Find where the given text appears and provide that cell's center as (x, y) coordinate. 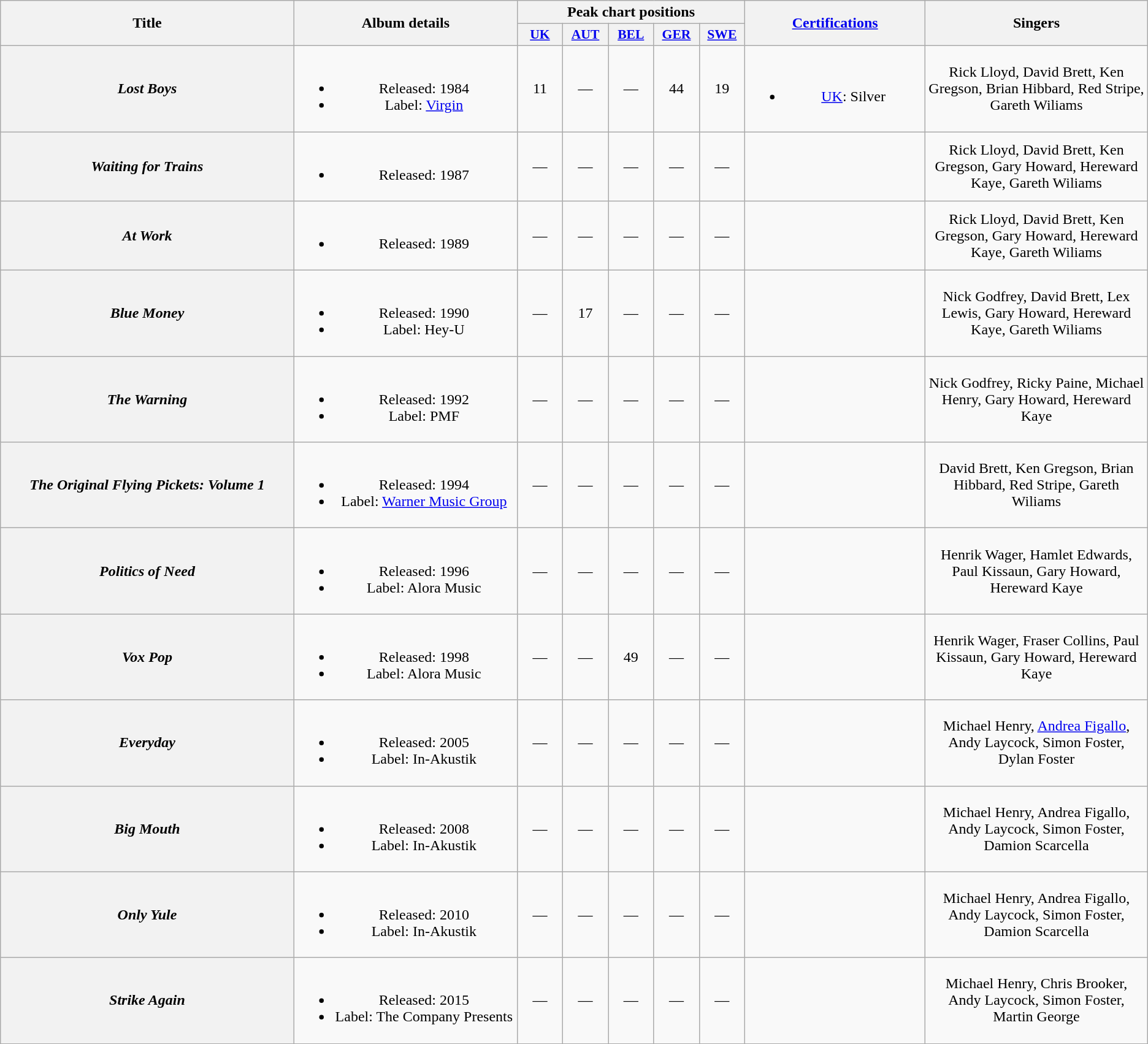
UK: Silver (835, 88)
Released: 2010Label: In-Akustik (405, 915)
Title (147, 23)
Michael Henry, Chris Brooker, Andy Laycock, Simon Foster, Martin George (1036, 1000)
Everyday (147, 743)
Rick Lloyd, David Brett, Ken Gregson, Brian Hibbard, Red Stripe, Gareth Wiliams (1036, 88)
AUT (585, 35)
49 (631, 657)
17 (585, 313)
Released: 1992Label: PMF (405, 399)
Only Yule (147, 915)
11 (540, 88)
Released: 1987 (405, 166)
Blue Money (147, 313)
Released: 1994Label: Warner Music Group (405, 485)
Lost Boys (147, 88)
David Brett, Ken Gregson, Brian Hibbard, Red Stripe, Gareth Wiliams (1036, 485)
Released: 1998Label: Alora Music (405, 657)
Released: 1989 (405, 236)
Singers (1036, 23)
The Original Flying Pickets: Volume 1 (147, 485)
Released: 1990Label: Hey-U (405, 313)
Released: 1996Label: Alora Music (405, 571)
UK (540, 35)
Big Mouth (147, 829)
Album details (405, 23)
The Warning (147, 399)
Vox Pop (147, 657)
Henrik Wager, Fraser Collins, Paul Kissaun, Gary Howard, Hereward Kaye (1036, 657)
Released: 2008Label: In-Akustik (405, 829)
Politics of Need (147, 571)
19 (722, 88)
Released: 2015Label: The Company Presents (405, 1000)
SWE (722, 35)
Michael Henry, Andrea Figallo, Andy Laycock, Simon Foster, Dylan Foster (1036, 743)
Peak chart positions (632, 12)
44 (676, 88)
Nick Godfrey, Ricky Paine, Michael Henry, Gary Howard, Hereward Kaye (1036, 399)
Strike Again (147, 1000)
Certifications (835, 23)
BEL (631, 35)
Waiting for Trains (147, 166)
GER (676, 35)
Released: 1984Label: Virgin (405, 88)
Henrik Wager, Hamlet Edwards, Paul Kissaun, Gary Howard, Hereward Kaye (1036, 571)
Nick Godfrey, David Brett, Lex Lewis, Gary Howard, Hereward Kaye, Gareth Wiliams (1036, 313)
At Work (147, 236)
Released: 2005Label: In-Akustik (405, 743)
